Search for the cell housing the specified text and yield its (x, y) center coordinate. 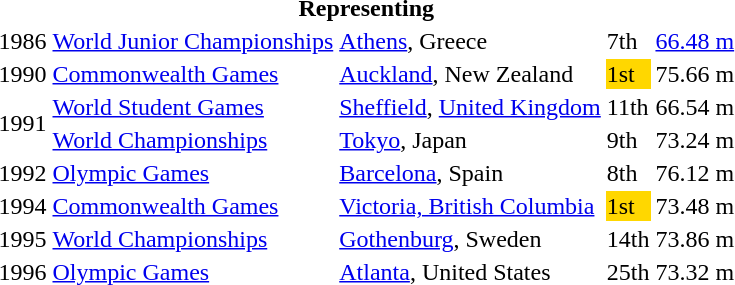
11th (628, 107)
9th (628, 140)
7th (628, 41)
World Student Games (193, 107)
Athens, Greece (470, 41)
Auckland, New Zealand (470, 74)
8th (628, 173)
Victoria, British Columbia (470, 206)
World Junior Championships (193, 41)
Barcelona, Spain (470, 173)
Sheffield, United Kingdom (470, 107)
Gothenburg, Sweden (470, 239)
Olympic Games (193, 173)
Tokyo, Japan (470, 140)
14th (628, 239)
